Detect which cell encompasses the target text, then output its [x, y] center coordinate. 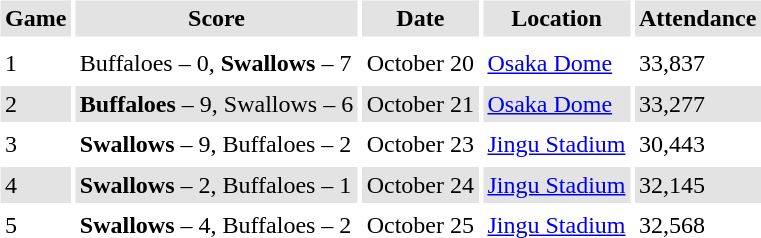
Swallows – 2, Buffaloes – 1 [216, 185]
Attendance [697, 18]
October 24 [420, 185]
33,837 [697, 64]
1 [35, 64]
Date [420, 18]
2 [35, 104]
Score [216, 18]
30,443 [697, 144]
4 [35, 185]
Game [35, 18]
Buffaloes – 9, Swallows – 6 [216, 104]
October 21 [420, 104]
Swallows – 9, Buffaloes – 2 [216, 144]
October 20 [420, 64]
32,145 [697, 185]
33,277 [697, 104]
October 23 [420, 144]
Location [556, 18]
3 [35, 144]
Buffaloes – 0, Swallows – 7 [216, 64]
